For the text-containing cell, return its midpoint in [x, y] coordinate format. 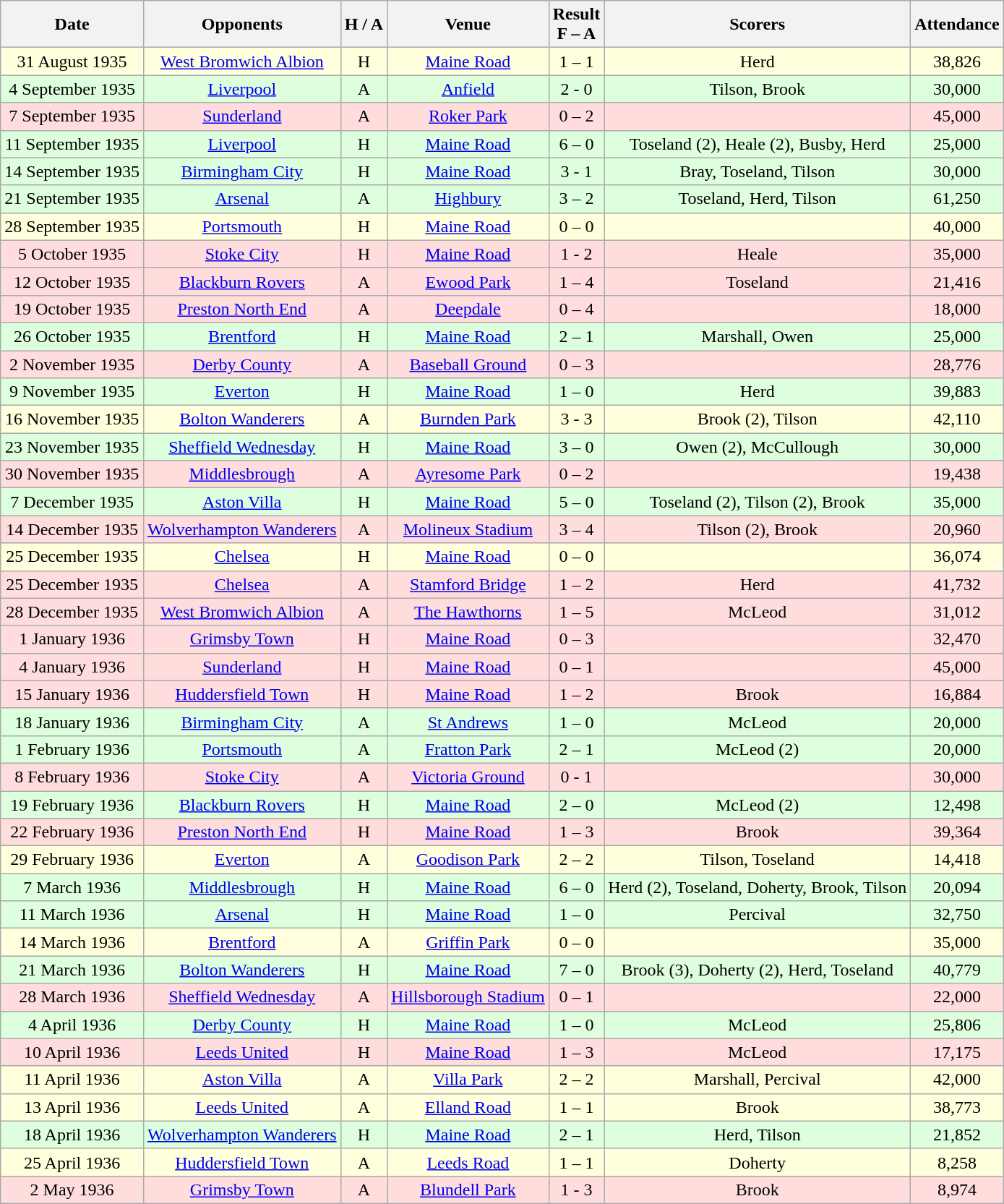
7 September 1935 [72, 116]
42,110 [957, 419]
Venue [468, 25]
Goodison Park [468, 860]
21,852 [957, 1135]
Herd, Tilson [758, 1135]
St Andrews [468, 722]
2 November 1935 [72, 364]
Toseland [758, 281]
23 November 1935 [72, 447]
32,470 [957, 639]
4 April 1936 [72, 1025]
15 January 1936 [72, 694]
Doherty [758, 1162]
4 January 1936 [72, 667]
3 - 1 [576, 171]
14 December 1935 [72, 529]
Elland Road [468, 1107]
Date [72, 25]
Opponents [241, 25]
32,750 [957, 915]
3 – 4 [576, 529]
ResultF – A [576, 25]
Molineux Stadium [468, 529]
9 November 1935 [72, 392]
Victoria Ground [468, 777]
Griffin Park [468, 942]
25 April 1936 [72, 1162]
Brook (2), Tilson [758, 419]
18,000 [957, 309]
3 – 2 [576, 199]
Owen (2), McCullough [758, 447]
13 April 1936 [72, 1107]
H / A [364, 25]
31,012 [957, 612]
Herd (2), Toseland, Doherty, Brook, Tilson [758, 887]
38,826 [957, 61]
2 – 0 [576, 805]
Blundell Park [468, 1190]
29 February 1936 [72, 860]
7 March 1936 [72, 887]
28 December 1935 [72, 612]
Marshall, Percival [758, 1080]
Attendance [957, 25]
12 October 1935 [72, 281]
28 September 1935 [72, 226]
11 September 1935 [72, 144]
Tilson, Brook [758, 89]
3 - 3 [576, 419]
16 November 1935 [72, 419]
Tilson, Toseland [758, 860]
21 March 1936 [72, 970]
Fratton Park [468, 749]
14,418 [957, 860]
39,883 [957, 392]
39,364 [957, 832]
14 March 1936 [72, 942]
19 February 1936 [72, 805]
10 April 1936 [72, 1052]
11 March 1936 [72, 915]
Ayresome Park [468, 474]
22,000 [957, 997]
40,000 [957, 226]
Percival [758, 915]
0 – 4 [576, 309]
1 February 1936 [72, 749]
31 August 1935 [72, 61]
26 October 1935 [72, 336]
19,438 [957, 474]
22 February 1936 [72, 832]
20,094 [957, 887]
Marshall, Owen [758, 336]
Leeds Road [468, 1162]
21 September 1935 [72, 199]
Burnden Park [468, 419]
Toseland (2), Heale (2), Busby, Herd [758, 144]
18 January 1936 [72, 722]
28 March 1936 [72, 997]
5 October 1935 [72, 254]
20,960 [957, 529]
Toseland, Herd, Tilson [758, 199]
18 April 1936 [72, 1135]
1 – 5 [576, 612]
Tilson (2), Brook [758, 529]
7 December 1935 [72, 502]
16,884 [957, 694]
61,250 [957, 199]
40,779 [957, 970]
4 September 1935 [72, 89]
2 May 1936 [72, 1190]
1 - 2 [576, 254]
30 November 1935 [72, 474]
38,773 [957, 1107]
Ewood Park [468, 281]
42,000 [957, 1080]
21,416 [957, 281]
Anfield [468, 89]
11 April 1936 [72, 1080]
Villa Park [468, 1080]
1 - 3 [576, 1190]
19 October 1935 [72, 309]
8,258 [957, 1162]
8,974 [957, 1190]
Hillsborough Stadium [468, 997]
Roker Park [468, 116]
The Hawthorns [468, 612]
Heale [758, 254]
14 September 1935 [72, 171]
Stamford Bridge [468, 584]
Deepdale [468, 309]
Toseland (2), Tilson (2), Brook [758, 502]
12,498 [957, 805]
Baseball Ground [468, 364]
Bray, Toseland, Tilson [758, 171]
Scorers [758, 25]
25,806 [957, 1025]
5 – 0 [576, 502]
28,776 [957, 364]
41,732 [957, 584]
3 – 0 [576, 447]
0 - 1 [576, 777]
36,074 [957, 557]
1 – 4 [576, 281]
17,175 [957, 1052]
8 February 1936 [72, 777]
1 January 1936 [72, 639]
7 – 0 [576, 970]
2 - 0 [576, 89]
Brook (3), Doherty (2), Herd, Toseland [758, 970]
Highbury [468, 199]
